Locate the cell with the specified text and output its (X, Y) center coordinate. 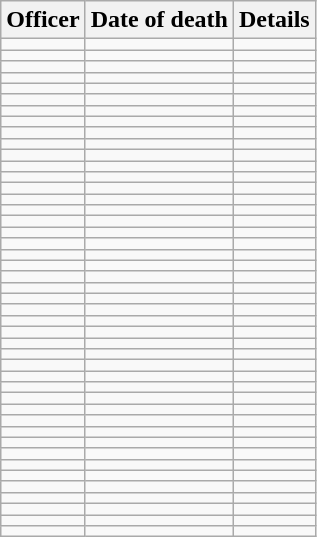
Officer (43, 20)
Details (274, 20)
Date of death (159, 20)
